Capture the cell that displays the provided text and extract its (x, y) central coordinate. 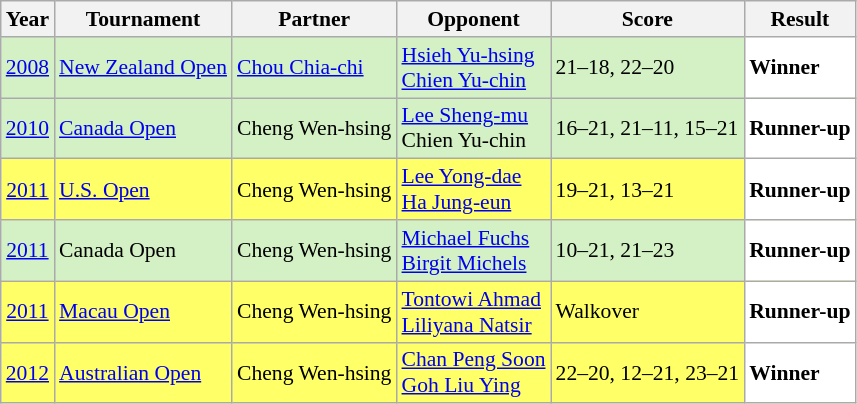
Hsieh Yu-hsing Chien Yu-chin (473, 68)
Walkover (648, 312)
2010 (28, 128)
U.S. Open (143, 190)
2012 (28, 372)
Australian Open (143, 372)
Lee Yong-dae Ha Jung-eun (473, 190)
Partner (314, 19)
Opponent (473, 19)
22–20, 12–21, 23–21 (648, 372)
21–18, 22–20 (648, 68)
New Zealand Open (143, 68)
Tournament (143, 19)
16–21, 21–11, 15–21 (648, 128)
Chan Peng Soon Goh Liu Ying (473, 372)
Year (28, 19)
Michael Fuchs Birgit Michels (473, 250)
Macau Open (143, 312)
Lee Sheng-mu Chien Yu-chin (473, 128)
Tontowi Ahmad Liliyana Natsir (473, 312)
2008 (28, 68)
19–21, 13–21 (648, 190)
Result (800, 19)
Chou Chia-chi (314, 68)
Score (648, 19)
10–21, 21–23 (648, 250)
